Provide the (x, y) coordinate of the cell's center where the given text is located.  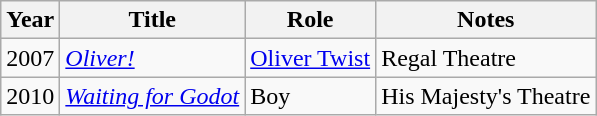
Role (310, 20)
Boy (310, 96)
Waiting for Godot (152, 96)
His Majesty's Theatre (486, 96)
Regal Theatre (486, 58)
Title (152, 20)
2010 (30, 96)
Oliver Twist (310, 58)
Oliver! (152, 58)
Notes (486, 20)
Year (30, 20)
2007 (30, 58)
